Pinpoint the cell where the given text exists, returning its (x, y) midpoint coordinate. 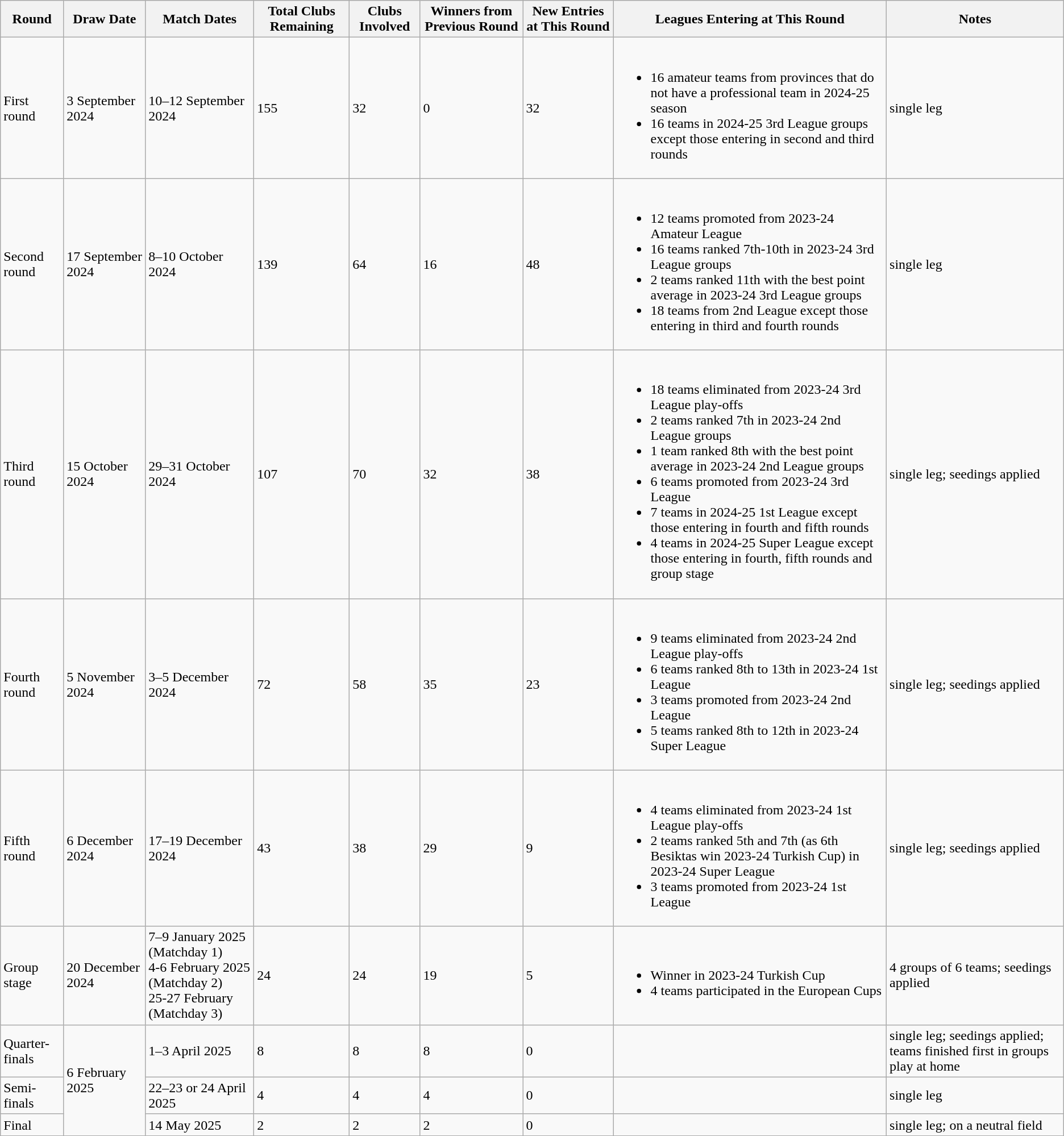
7–9 January 2025 (Matchday 1)4-6 February 2025 (Matchday 2)25-27 February (Matchday 3) (200, 975)
Clubs Involved (385, 19)
Total Clubs Remaining (302, 19)
43 (302, 848)
22–23 or 24 April 2025 (200, 1096)
single leg; seedings applied; teams finished first in groups play at home (975, 1051)
Match Dates (200, 19)
Winner in 2023-24 Turkish Cup4 teams participated in the European Cups (750, 975)
1–3 April 2025 (200, 1051)
35 (472, 684)
17 September 2024 (105, 264)
139 (302, 264)
Round (32, 19)
15 October 2024 (105, 474)
Group stage (32, 975)
58 (385, 684)
6 December 2024 (105, 848)
Draw Date (105, 19)
Winners from Previous Round (472, 19)
4 groups of 6 teams; seedings applied (975, 975)
48 (568, 264)
20 December 2024 (105, 975)
Fourth round (32, 684)
64 (385, 264)
17–19 December 2024 (200, 848)
Quarter-finals (32, 1051)
72 (302, 684)
23 (568, 684)
14 May 2025 (200, 1125)
155 (302, 108)
6 February 2025 (105, 1080)
3–5 December 2024 (200, 684)
9 (568, 848)
8–10 October 2024 (200, 264)
19 (472, 975)
Semi-finals (32, 1096)
Second round (32, 264)
Leagues Entering at This Round (750, 19)
10–12 September 2024 (200, 108)
29 (472, 848)
Final (32, 1125)
Notes (975, 19)
single leg; on a neutral field (975, 1125)
Fifth round (32, 848)
3 September 2024 (105, 108)
Third round (32, 474)
First round (32, 108)
5 November 2024 (105, 684)
5 (568, 975)
16 (472, 264)
70 (385, 474)
107 (302, 474)
29–31 October 2024 (200, 474)
New Entries at This Round (568, 19)
